Scan for the cell matching the given text and deliver its [x, y] coordinate at center. 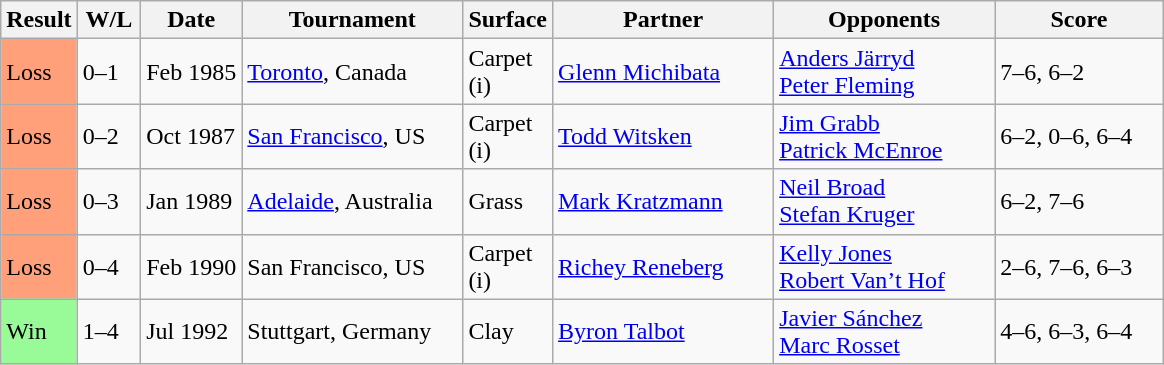
Mark Kratzmann [664, 202]
Jul 1992 [192, 332]
0–3 [109, 202]
1–4 [109, 332]
Stuttgart, Germany [352, 332]
Neil Broad Stefan Kruger [884, 202]
Surface [508, 20]
Jim Grabb Patrick McEnroe [884, 136]
6–2, 7–6 [1080, 202]
Kelly Jones Robert Van’t Hof [884, 266]
Result [39, 20]
Win [39, 332]
2–6, 7–6, 6–3 [1080, 266]
Feb 1985 [192, 72]
6–2, 0–6, 6–4 [1080, 136]
Partner [664, 20]
Opponents [884, 20]
Toronto, Canada [352, 72]
Byron Talbot [664, 332]
Jan 1989 [192, 202]
Feb 1990 [192, 266]
Grass [508, 202]
Richey Reneberg [664, 266]
Score [1080, 20]
Clay [508, 332]
Date [192, 20]
Anders Järryd Peter Fleming [884, 72]
Glenn Michibata [664, 72]
W/L [109, 20]
Todd Witsken [664, 136]
Adelaide, Australia [352, 202]
7–6, 6–2 [1080, 72]
0–4 [109, 266]
Javier Sánchez Marc Rosset [884, 332]
Tournament [352, 20]
0–2 [109, 136]
4–6, 6–3, 6–4 [1080, 332]
Oct 1987 [192, 136]
0–1 [109, 72]
